Scan for the cell matching the given text and deliver its (x, y) coordinate at center. 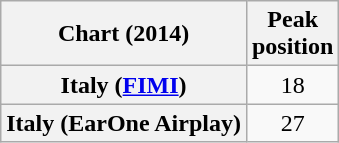
Chart (2014) (124, 34)
Italy (FIMI) (124, 85)
18 (292, 85)
27 (292, 123)
Italy (EarOne Airplay) (124, 123)
Peakposition (292, 34)
